Determine the (X, Y) coordinate at the center of the cell enclosing the given text.  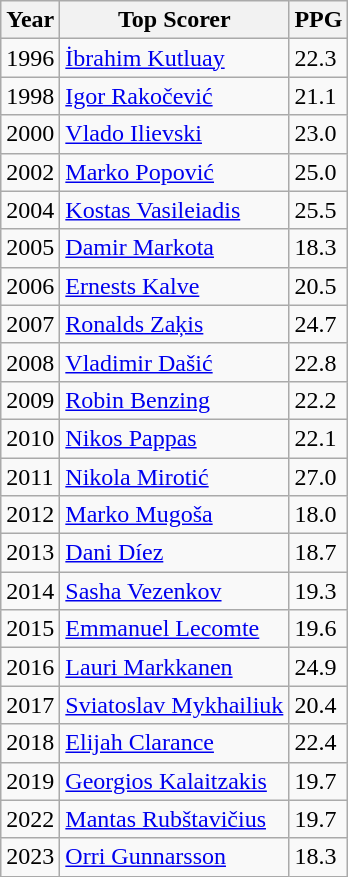
2012 (30, 515)
Ronalds Zaķis (174, 324)
19.3 (318, 591)
2006 (30, 286)
2004 (30, 210)
2022 (30, 819)
2005 (30, 248)
2018 (30, 743)
2008 (30, 362)
18.0 (318, 515)
24.7 (318, 324)
Dani Díez (174, 553)
20.5 (318, 286)
Ernests Kalve (174, 286)
Top Scorer (174, 20)
Igor Rakočević (174, 96)
24.9 (318, 667)
Orri Gunnarsson (174, 857)
Year (30, 20)
22.8 (318, 362)
Marko Popović (174, 172)
2017 (30, 705)
2002 (30, 172)
18.7 (318, 553)
İbrahim Kutluay (174, 58)
Kostas Vasileiadis (174, 210)
2013 (30, 553)
20.4 (318, 705)
Lauri Markkanen (174, 667)
Emmanuel Lecomte (174, 629)
25.5 (318, 210)
2000 (30, 134)
2015 (30, 629)
Elijah Clarance (174, 743)
Sviatoslav Mykhailiuk (174, 705)
Vladimir Dašić (174, 362)
22.3 (318, 58)
23.0 (318, 134)
22.2 (318, 400)
Robin Benzing (174, 400)
2009 (30, 400)
2019 (30, 781)
PPG (318, 20)
Mantas Rubštavičius (174, 819)
2007 (30, 324)
Sasha Vezenkov (174, 591)
21.1 (318, 96)
2023 (30, 857)
Vlado Ilievski (174, 134)
Nikos Pappas (174, 438)
Damir Markota (174, 248)
25.0 (318, 172)
2014 (30, 591)
22.4 (318, 743)
19.6 (318, 629)
27.0 (318, 477)
22.1 (318, 438)
Nikola Mirotić (174, 477)
Marko Mugoša (174, 515)
2010 (30, 438)
2011 (30, 477)
Georgios Kalaitzakis (174, 781)
2016 (30, 667)
1998 (30, 96)
1996 (30, 58)
